Search for the cell housing the specified text and yield its (x, y) center coordinate. 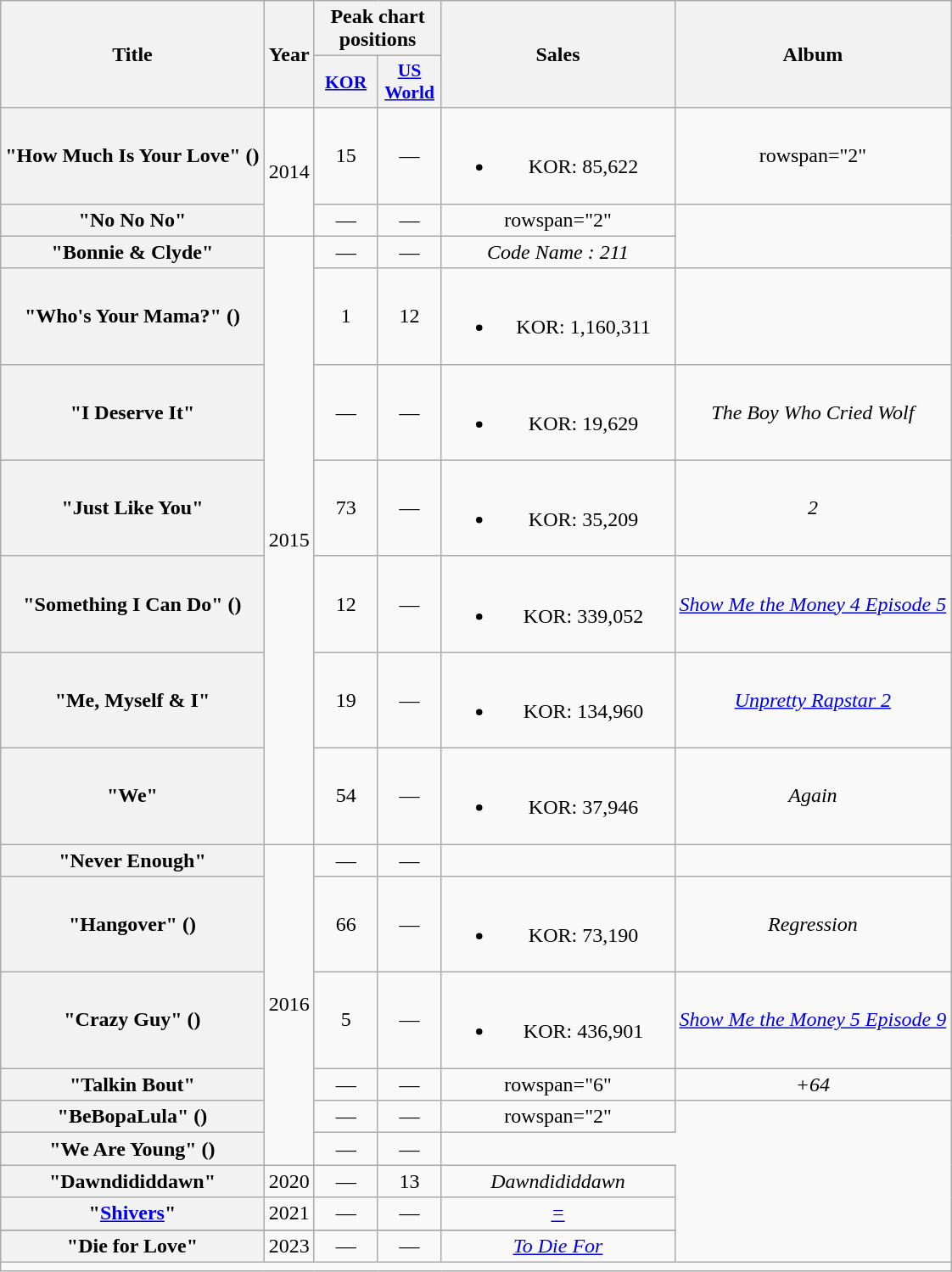
"Shivers" (132, 1213)
2020 (288, 1181)
"I Deserve It" (132, 412)
"Crazy Guy" () (132, 1020)
1 (346, 316)
KOR (346, 81)
KOR: 85,622 (558, 156)
KOR: 35,209 (558, 507)
rowspan="6" (558, 1084)
KOR: 1,160,311 (558, 316)
2015 (288, 540)
KOR: 73,190 (558, 925)
KOR: 134,960 (558, 699)
KOR: 436,901 (558, 1020)
Album (813, 54)
Show Me the Money 5 Episode 9 (813, 1020)
Regression (813, 925)
"Something I Can Do" () (132, 604)
Year (288, 54)
= (558, 1213)
"Bonnie & Clyde" (132, 252)
54 (346, 796)
2021 (288, 1213)
2023 (288, 1246)
"BeBopaLula" () (132, 1117)
Again (813, 796)
KOR: 19,629 (558, 412)
"Die for Love" (132, 1246)
"Never Enough" (132, 860)
"Talkin Bout" (132, 1084)
"No No No" (132, 220)
"Me, Myself & I" (132, 699)
"How Much Is Your Love" () (132, 156)
Show Me the Money 4 Episode 5 (813, 604)
"We Are Young" () (132, 1149)
19 (346, 699)
13 (409, 1181)
Peak chart positions (378, 29)
+64 (813, 1084)
Dawndididdawn (558, 1181)
Sales (558, 54)
KOR: 37,946 (558, 796)
Title (132, 54)
5 (346, 1020)
"Who's Your Mama?" () (132, 316)
"We" (132, 796)
Code Name : 211 (558, 252)
2014 (288, 171)
"Hangover" () (132, 925)
15 (346, 156)
The Boy Who Cried Wolf (813, 412)
2016 (288, 1004)
To Die For (558, 1246)
Unpretty Rapstar 2 (813, 699)
"Dawndididdawn" (132, 1181)
66 (346, 925)
"Just Like You" (132, 507)
73 (346, 507)
2 (813, 507)
KOR: 339,052 (558, 604)
US World (409, 81)
